Capture the cell that displays the provided text and extract its [X, Y] central coordinate. 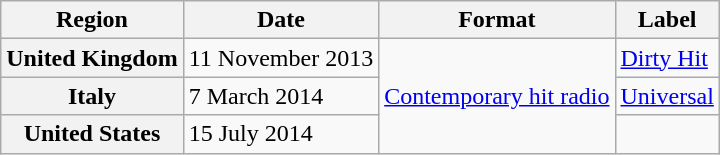
United Kingdom [92, 58]
Universal [667, 96]
United States [92, 134]
15 July 2014 [280, 134]
Date [280, 20]
11 November 2013 [280, 58]
Label [667, 20]
Format [497, 20]
7 March 2014 [280, 96]
Italy [92, 96]
Region [92, 20]
Contemporary hit radio [497, 96]
Dirty Hit [667, 58]
